Capture the cell that displays the provided text and extract its [X, Y] central coordinate. 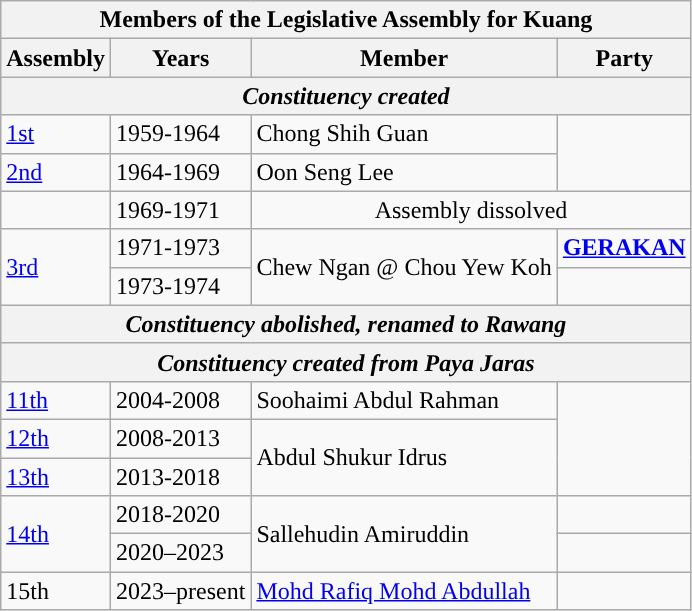
1959-1964 [180, 134]
Chong Shih Guan [404, 134]
1964-1969 [180, 172]
Constituency created from Paya Jaras [346, 362]
11th [56, 400]
Oon Seng Lee [404, 172]
Chew Ngan @ Chou Yew Koh [404, 267]
Abdul Shukur Idrus [404, 457]
GERAKAN [624, 248]
Members of the Legislative Assembly for Kuang [346, 20]
Member [404, 58]
2008-2013 [180, 438]
Assembly [56, 58]
2nd [56, 172]
15th [56, 591]
Constituency created [346, 96]
13th [56, 477]
1st [56, 134]
2020–2023 [180, 553]
3rd [56, 267]
14th [56, 534]
Sallehudin Amiruddin [404, 534]
Assembly dissolved [471, 210]
2018-2020 [180, 515]
Party [624, 58]
1969-1971 [180, 210]
2023–present [180, 591]
2004-2008 [180, 400]
Years [180, 58]
1973-1974 [180, 286]
Soohaimi Abdul Rahman [404, 400]
Constituency abolished, renamed to Rawang [346, 324]
2013-2018 [180, 477]
12th [56, 438]
Mohd Rafiq Mohd Abdullah [404, 591]
1971-1973 [180, 248]
